From the cell containing the given text, extract its center point as [x, y] coordinate. 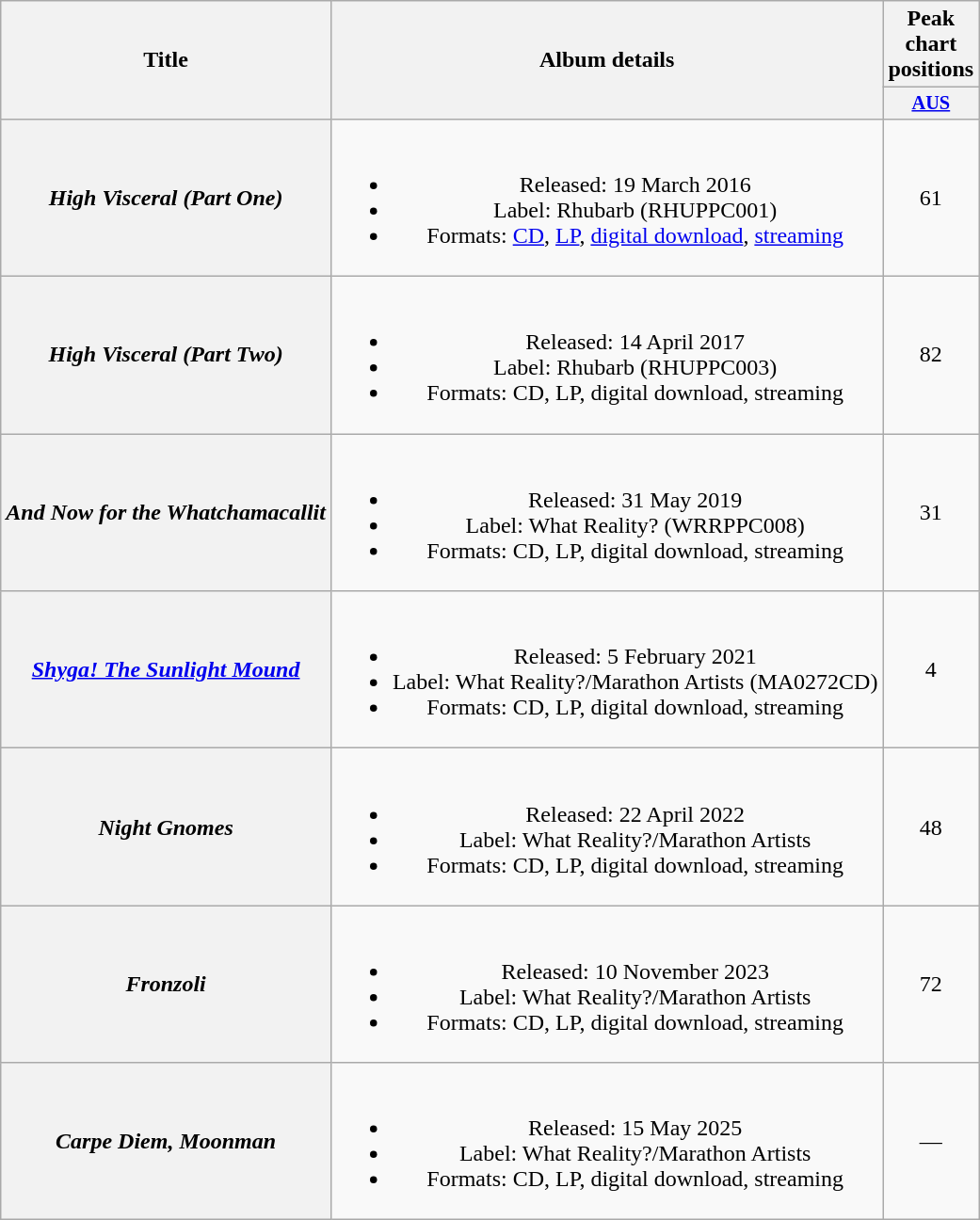
Released: 31 May 2019Label: What Reality? (WRRPPC008)Formats: CD, LP, digital download, streaming [606, 512]
Title [166, 60]
Fronzoli [166, 985]
Released: 14 April 2017Label: Rhubarb (RHUPPC003)Formats: CD, LP, digital download, streaming [606, 356]
48 [931, 827]
61 [931, 198]
Released: 10 November 2023Label: What Reality?/Marathon ArtistsFormats: CD, LP, digital download, streaming [606, 985]
4 [931, 670]
Released: 15 May 2025Label: What Reality?/Marathon ArtistsFormats: CD, LP, digital download, streaming [606, 1141]
Night Gnomes [166, 827]
Released: 19 March 2016Label: Rhubarb (RHUPPC001)Formats: CD, LP, digital download, streaming [606, 198]
Carpe Diem, Moonman [166, 1141]
72 [931, 985]
82 [931, 356]
Released: 5 February 2021Label: What Reality?/Marathon Artists (MA0272CD)Formats: CD, LP, digital download, streaming [606, 670]
And Now for the Whatchamacallit [166, 512]
Released: 22 April 2022Label: What Reality?/Marathon ArtistsFormats: CD, LP, digital download, streaming [606, 827]
Album details [606, 60]
High Visceral (Part Two) [166, 356]
— [931, 1141]
AUS [931, 104]
31 [931, 512]
Peak chart positions [931, 44]
High Visceral (Part One) [166, 198]
Shyga! The Sunlight Mound [166, 670]
